For the text-containing cell, return its midpoint in (x, y) coordinate format. 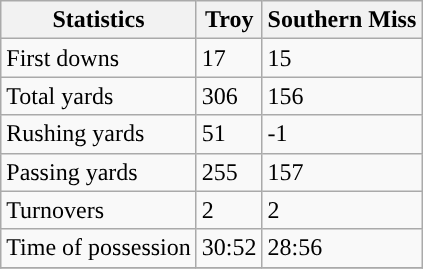
255 (229, 172)
51 (229, 134)
Rushing yards (99, 134)
28:56 (342, 248)
30:52 (229, 248)
First downs (99, 58)
Total yards (99, 96)
-1 (342, 134)
156 (342, 96)
17 (229, 58)
306 (229, 96)
Passing yards (99, 172)
Troy (229, 20)
15 (342, 58)
Southern Miss (342, 20)
Turnovers (99, 210)
157 (342, 172)
Statistics (99, 20)
Time of possession (99, 248)
